Return the [X, Y] coordinate for the center point of the cell that contains the specified text.  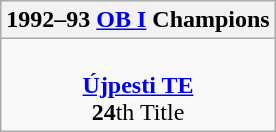
1992–93 OB I Champions [138, 20]
Újpesti TE24th Title [138, 85]
